From the cell containing the given text, extract its center point as (x, y) coordinate. 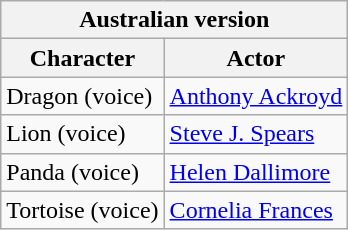
Australian version (174, 20)
Lion (voice) (82, 134)
Actor (256, 58)
Dragon (voice) (82, 96)
Character (82, 58)
Tortoise (voice) (82, 210)
Panda (voice) (82, 172)
Helen Dallimore (256, 172)
Steve J. Spears (256, 134)
Anthony Ackroyd (256, 96)
Cornelia Frances (256, 210)
